Locate the cell with the specified text and output its (x, y) center coordinate. 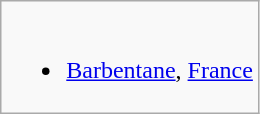
Barbentane, France (130, 58)
